Provide the (X, Y) coordinate of the cell's center where the given text is located.  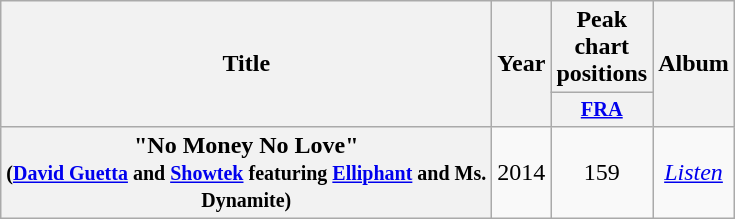
Year (522, 64)
Listen (694, 172)
2014 (522, 172)
Title (246, 64)
159 (602, 172)
Peak chart positions (602, 47)
"No Money No Love"(David Guetta and Showtek featuring Elliphant and Ms. Dynamite) (246, 172)
FRA (602, 110)
Album (694, 64)
